Determine the [X, Y] coordinate at the center of the cell enclosing the given text.  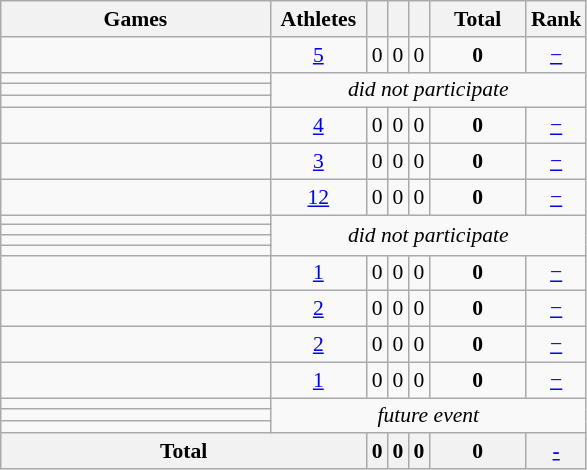
Rank [556, 19]
Games [136, 19]
Athletes [318, 19]
4 [318, 126]
future event [428, 416]
3 [318, 162]
- [556, 452]
12 [318, 197]
5 [318, 55]
